Scan for the cell matching the given text and deliver its (X, Y) coordinate at center. 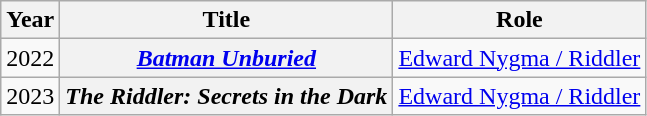
Title (226, 20)
Year (30, 20)
The Riddler: Secrets in the Dark (226, 96)
2023 (30, 96)
Batman Unburied (226, 58)
Role (520, 20)
2022 (30, 58)
